Output the [x, y] coordinate of the center of the cell containing the given text.  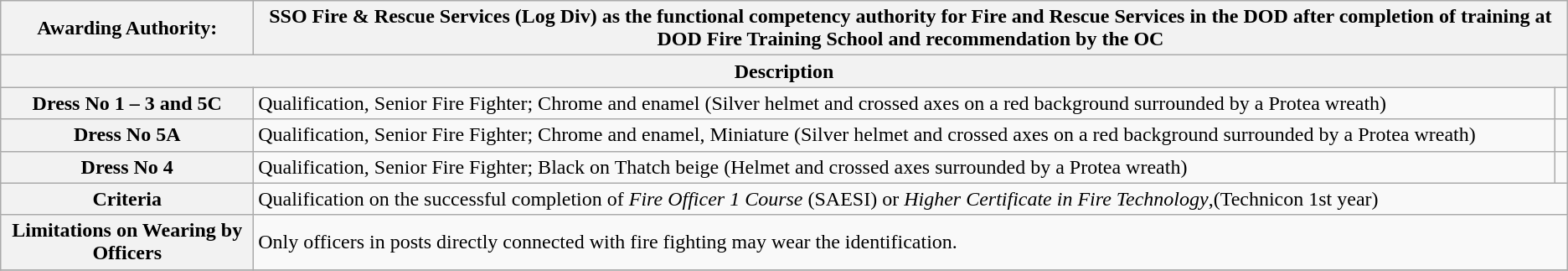
Dress No 1 – 3 and 5C [127, 103]
Awarding Authority: [127, 29]
Qualification, Senior Fire Fighter; Chrome and enamel (Silver helmet and crossed axes on a red background surrounded by a Protea wreath) [905, 103]
Qualification, Senior Fire Fighter; Chrome and enamel, Miniature (Silver helmet and crossed axes on a red background surrounded by a Protea wreath) [905, 135]
Criteria [127, 199]
Limitations on Wearing by Officers [127, 242]
Only officers in posts directly connected with fire fighting may wear the identification. [911, 242]
Qualification on the successful completion of Fire Officer 1 Course (SAESI) or Higher Certificate in Fire Technology,(Technicon 1st year) [911, 199]
Qualification, Senior Fire Fighter; Black on Thatch beige (Helmet and crossed axes surrounded by a Protea wreath) [905, 167]
Dress No 4 [127, 167]
Dress No 5A [127, 135]
Description [784, 71]
